Provide the (X, Y) coordinate of the cell's center where the given text is located.  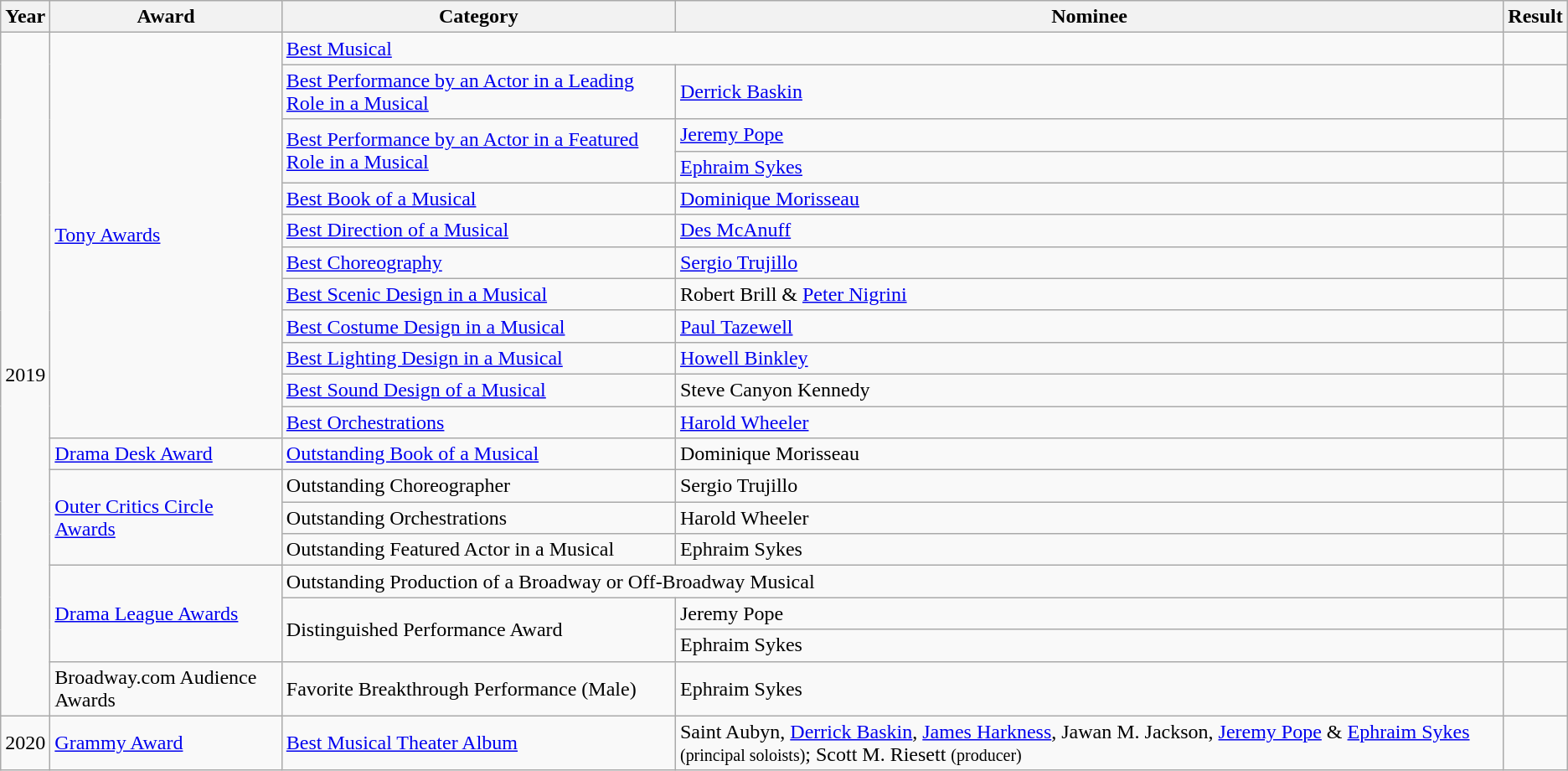
Result (1535, 17)
Des McAnuff (1089, 230)
Best Direction of a Musical (478, 230)
Award (166, 17)
Saint Aubyn, Derrick Baskin, James Harkness, Jawan M. Jackson, Jeremy Pope & Ephraim Sykes (principal soloists); Scott M. Riesett (producer) (1089, 743)
Best Musical (893, 49)
Best Musical Theater Album (478, 743)
Drama Desk Award (166, 454)
Paul Tazewell (1089, 326)
Nominee (1089, 17)
Outstanding Choreographer (478, 486)
Best Orchestrations (478, 422)
Best Costume Design in a Musical (478, 326)
Outstanding Production of a Broadway or Off-Broadway Musical (893, 582)
Robert Brill & Peter Nigrini (1089, 294)
Broadway.com Audience Awards (166, 689)
Derrick Baskin (1089, 92)
Howell Binkley (1089, 358)
Best Sound Design of a Musical (478, 390)
Grammy Award (166, 743)
Outer Critics Circle Awards (166, 518)
Best Book of a Musical (478, 199)
Best Lighting Design in a Musical (478, 358)
Steve Canyon Kennedy (1089, 390)
Year (25, 17)
Best Scenic Design in a Musical (478, 294)
2019 (25, 374)
Outstanding Book of a Musical (478, 454)
Best Performance by an Actor in a Leading Role in a Musical (478, 92)
Tony Awards (166, 235)
Outstanding Featured Actor in a Musical (478, 550)
Category (478, 17)
Distinguished Performance Award (478, 629)
2020 (25, 743)
Outstanding Orchestrations (478, 518)
Favorite Breakthrough Performance (Male) (478, 689)
Best Choreography (478, 262)
Best Performance by an Actor in a Featured Role in a Musical (478, 151)
Drama League Awards (166, 613)
